Find where the given text appears and provide that cell's center as (x, y) coordinate. 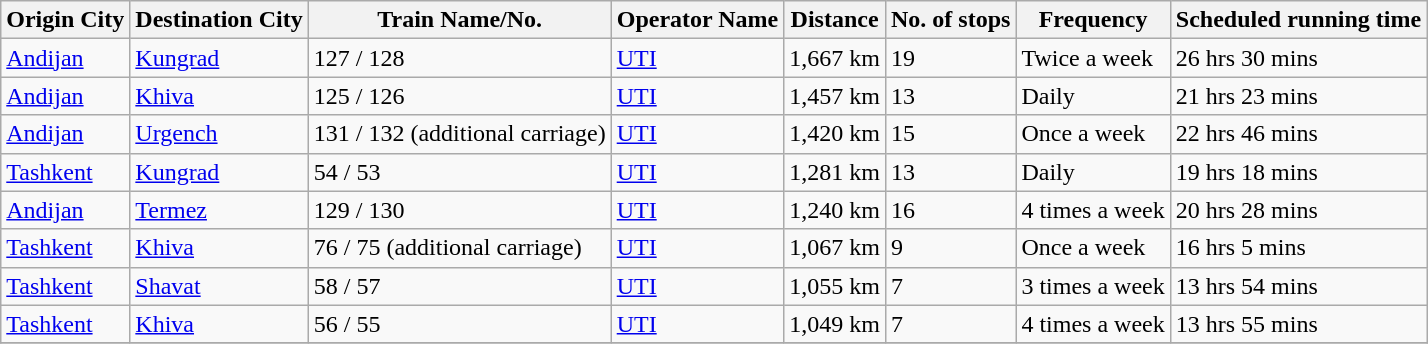
1,067 km (835, 248)
1,049 km (835, 324)
26 hrs 30 mins (1298, 58)
21 hrs 23 mins (1298, 96)
131 / 132 (additional carriage) (460, 134)
19 hrs 18 mins (1298, 172)
16 hrs 5 mins (1298, 248)
125 / 126 (460, 96)
15 (950, 134)
1,055 km (835, 286)
58 / 57 (460, 286)
Origin City (66, 20)
Train Name/No. (460, 20)
Twice a week (1093, 58)
22 hrs 46 mins (1298, 134)
127 / 128 (460, 58)
Destination City (219, 20)
1,667 km (835, 58)
13 hrs 55 mins (1298, 324)
76 / 75 (additional carriage) (460, 248)
Urgench (219, 134)
13 hrs 54 mins (1298, 286)
19 (950, 58)
Shavat (219, 286)
1,240 km (835, 210)
1,281 km (835, 172)
Frequency (1093, 20)
Distance (835, 20)
Operator Name (698, 20)
3 times a week (1093, 286)
129 / 130 (460, 210)
No. of stops (950, 20)
1,457 km (835, 96)
9 (950, 248)
1,420 km (835, 134)
Scheduled running time (1298, 20)
16 (950, 210)
54 / 53 (460, 172)
56 / 55 (460, 324)
Termez (219, 210)
20 hrs 28 mins (1298, 210)
